Locate the cell with the specified text and output its [X, Y] center coordinate. 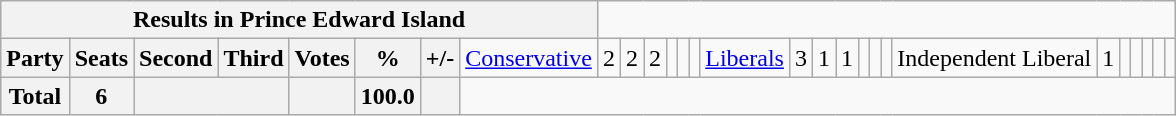
6 [101, 96]
100.0 [388, 96]
Conservative [529, 58]
Independent Liberal [994, 58]
Seats [101, 58]
Party [35, 58]
Third [254, 58]
Second [176, 58]
Votes [322, 58]
3 [800, 58]
Total [35, 96]
+/- [440, 58]
Results in Prince Edward Island [300, 20]
% [388, 58]
Liberals [745, 58]
